From the cell containing the given text, extract its center point as (x, y) coordinate. 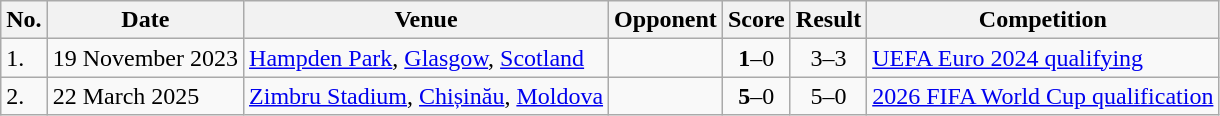
19 November 2023 (145, 58)
Opponent (666, 20)
Hampden Park, Glasgow, Scotland (426, 58)
Venue (426, 20)
Result (828, 20)
Date (145, 20)
2. (24, 96)
UEFA Euro 2024 qualifying (1043, 58)
No. (24, 20)
3–3 (828, 58)
22 March 2025 (145, 96)
Competition (1043, 20)
2026 FIFA World Cup qualification (1043, 96)
Zimbru Stadium, Chișinău, Moldova (426, 96)
1. (24, 58)
1–0 (756, 58)
Score (756, 20)
